From the cell containing the given text, extract its center point as [X, Y] coordinate. 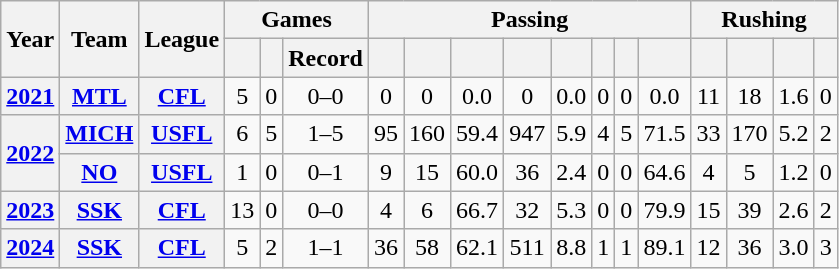
NO [100, 172]
League [182, 39]
33 [708, 134]
1.2 [794, 172]
62.1 [478, 248]
13 [242, 210]
Team [100, 39]
79.9 [664, 210]
Games [297, 20]
947 [528, 134]
Rushing [764, 20]
58 [428, 248]
2.6 [794, 210]
1.6 [794, 96]
89.1 [664, 248]
Passing [529, 20]
MICH [100, 134]
60.0 [478, 172]
2022 [30, 153]
59.4 [478, 134]
0–1 [326, 172]
11 [708, 96]
1–5 [326, 134]
64.6 [664, 172]
66.7 [478, 210]
71.5 [664, 134]
2.4 [572, 172]
32 [528, 210]
2024 [30, 248]
5.2 [794, 134]
160 [428, 134]
170 [750, 134]
12 [708, 248]
Year [30, 39]
18 [750, 96]
2023 [30, 210]
511 [528, 248]
MTL [100, 96]
39 [750, 210]
1–1 [326, 248]
2021 [30, 96]
Record [326, 58]
3.0 [794, 248]
5.9 [572, 134]
9 [386, 172]
5.3 [572, 210]
8.8 [572, 248]
95 [386, 134]
3 [826, 248]
